From the cell containing the given text, extract its center point as (x, y) coordinate. 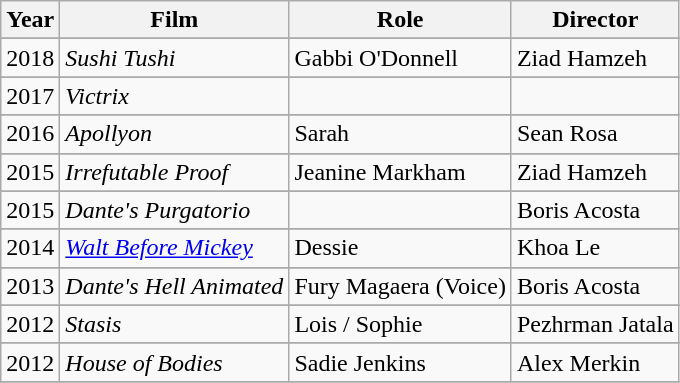
2014 (30, 248)
Sean Rosa (595, 134)
Lois / Sophie (400, 324)
Khoa Le (595, 248)
Walt Before Mickey (174, 248)
2013 (30, 286)
Fury Magaera (Voice) (400, 286)
Sadie Jenkins (400, 362)
Victrix (174, 96)
Dante's Purgatorio (174, 210)
Irrefutable Proof (174, 172)
Role (400, 20)
Sushi Tushi (174, 58)
Stasis (174, 324)
Pezhrman Jatala (595, 324)
Dante's Hell Animated (174, 286)
Film (174, 20)
Dessie (400, 248)
Sarah (400, 134)
House of Bodies (174, 362)
Director (595, 20)
Alex Merkin (595, 362)
2018 (30, 58)
Apollyon (174, 134)
2016 (30, 134)
2017 (30, 96)
Jeanine Markham (400, 172)
Year (30, 20)
Gabbi O'Donnell (400, 58)
